Locate the cell with the specified text and output its (X, Y) center coordinate. 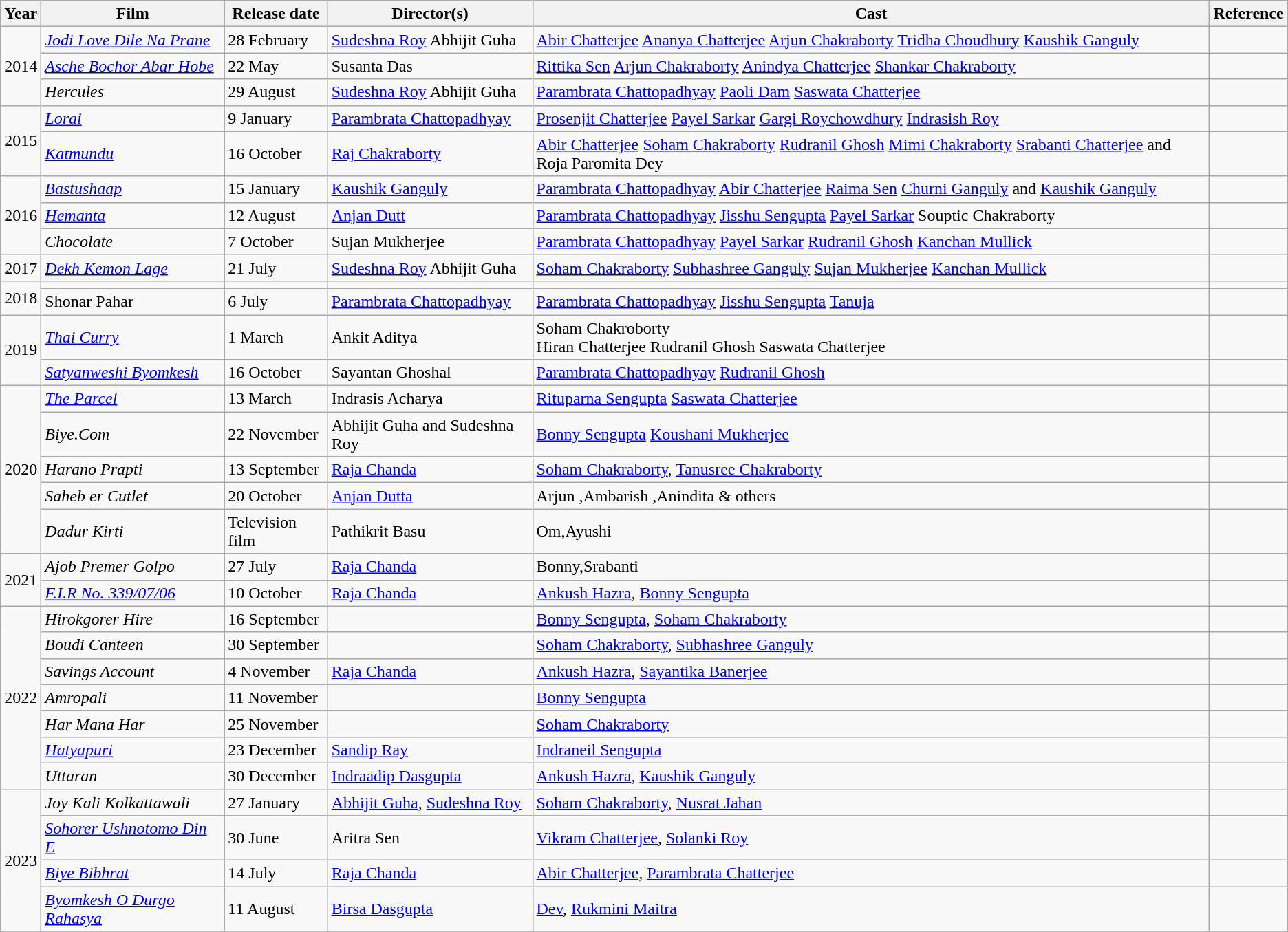
Ajob Premer Golpo (133, 567)
Rituparna Sengupta Saswata Chatterjee (871, 399)
4 November (276, 671)
2017 (21, 268)
Joy Kali Kolkattawali (133, 803)
Harano Prapti (133, 470)
Abir Chatterjee Ananya Chatterjee Arjun Chakraborty Tridha Choudhury Kaushik Ganguly (871, 40)
13 March (276, 399)
Ankush Hazra, Bonny Sengupta (871, 593)
9 January (276, 118)
11 August (276, 909)
Indraadip Dasgupta (430, 776)
Asche Bochor Abar Hobe (133, 66)
Sohorer Ushnotomo Din E (133, 838)
21 July (276, 268)
22 May (276, 66)
2022 (21, 697)
Indrasis Acharya (430, 399)
Hirokgorer Hire (133, 619)
27 January (276, 803)
2018 (21, 297)
Parambrata Chattopadhyay Abir Chatterjee Raima Sen Churni Ganguly and Kaushik Ganguly (871, 189)
13 September (276, 470)
Susanta Das (430, 66)
30 December (276, 776)
Biye Bibhrat (133, 874)
Soham Chakraborty, Nusrat Jahan (871, 803)
Soham Chakraborty, Tanusree Chakraborty (871, 470)
Sayantan Ghoshal (430, 373)
Bonny Sengupta Koushani Mukherjee (871, 435)
Jodi Love Dile Na Prane (133, 40)
Chocolate (133, 241)
Vikram Chatterjee, Solanki Roy (871, 838)
Hatyapuri (133, 750)
Bonny Sengupta, Soham Chakraborty (871, 619)
Cast (871, 14)
1 March (276, 337)
Parambrata Chattopadhyay Paoli Dam Saswata Chatterjee (871, 92)
Byomkesh O Durgo Rahasya (133, 909)
Hemanta (133, 215)
Year (21, 14)
Reference (1248, 14)
2014 (21, 66)
11 November (276, 697)
Bonny,Srabanti (871, 567)
15 January (276, 189)
Katmundu (133, 154)
22 November (276, 435)
27 July (276, 567)
25 November (276, 724)
2016 (21, 215)
Abir Chatterjee, Parambrata Chatterjee (871, 874)
Lorai (133, 118)
2023 (21, 860)
12 August (276, 215)
Anjan Dutt (430, 215)
6 July (276, 301)
Television film (276, 531)
Pathikrit Basu (430, 531)
Aritra Sen (430, 838)
2015 (21, 140)
Soham Chakraborty (871, 724)
Dadur Kirti (133, 531)
Parambrata Chattopadhyay Rudranil Ghosh (871, 373)
16 September (276, 619)
30 June (276, 838)
29 August (276, 92)
Bonny Sengupta (871, 697)
23 December (276, 750)
Soham ChakrobortyHiran Chatterjee Rudranil Ghosh Saswata Chatterjee (871, 337)
Film (133, 14)
Sandip Ray (430, 750)
Om,Ayushi (871, 531)
Ankush Hazra, Sayantika Banerjee (871, 671)
Boudi Canteen (133, 645)
30 September (276, 645)
Hercules (133, 92)
Dekh Kemon Lage (133, 268)
Thai Curry (133, 337)
Shonar Pahar (133, 301)
Abir Chatterjee Soham Chakraborty Rudranil Ghosh Mimi Chakraborty Srabanti Chatterjee and Roja Paromita Dey (871, 154)
Abhijit Guha and Sudeshna Roy (430, 435)
28 February (276, 40)
Soham Chakraborty Subhashree Ganguly Sujan Mukherjee Kanchan Mullick (871, 268)
Har Mana Har (133, 724)
2020 (21, 470)
F.I.R No. 339/07/06 (133, 593)
2021 (21, 580)
Birsa Dasgupta (430, 909)
10 October (276, 593)
Abhijit Guha, Sudeshna Roy (430, 803)
Indraneil Sengupta (871, 750)
Arjun ,Ambarish ,Anindita & others (871, 496)
Ankush Hazra, Kaushik Ganguly (871, 776)
20 October (276, 496)
Prosenjit Chatterjee Payel Sarkar Gargi Roychowdhury Indrasish Roy (871, 118)
Parambrata Chattopadhyay Jisshu Sengupta Tanuja (871, 301)
Kaushik Ganguly (430, 189)
14 July (276, 874)
Savings Account (133, 671)
Dev, Rukmini Maitra (871, 909)
Ankit Aditya (430, 337)
Saheb er Cutlet (133, 496)
Parambrata Chattopadhyay Payel Sarkar Rudranil Ghosh Kanchan Mullick (871, 241)
Anjan Dutta (430, 496)
Biye.Com (133, 435)
Amropali (133, 697)
Satyanweshi Byomkesh (133, 373)
Soham Chakraborty, Subhashree Ganguly (871, 645)
The Parcel (133, 399)
Bastushaap (133, 189)
Rittika Sen Arjun Chakraborty Anindya Chatterjee Shankar Chakraborty (871, 66)
Release date (276, 14)
7 October (276, 241)
Director(s) (430, 14)
Raj Chakraborty (430, 154)
2019 (21, 351)
Parambrata Chattopadhyay Jisshu Sengupta Payel Sarkar Souptic Chakraborty (871, 215)
Uttaran (133, 776)
Sujan Mukherjee (430, 241)
